Identify which cell holds the provided text, then report its [x, y] central coordinate. 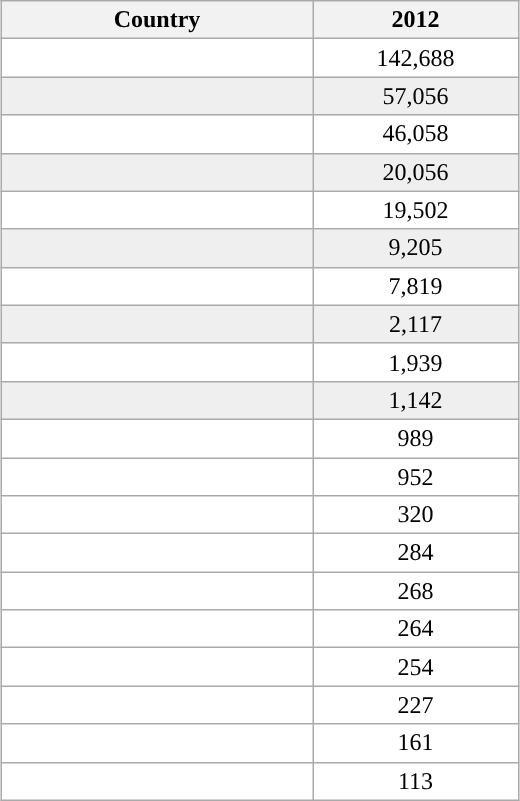
320 [415, 515]
1,939 [415, 362]
284 [415, 553]
7,819 [415, 286]
161 [415, 743]
2012 [415, 20]
57,056 [415, 96]
268 [415, 591]
2,117 [415, 324]
9,205 [415, 248]
989 [415, 438]
254 [415, 667]
142,688 [415, 58]
20,056 [415, 172]
952 [415, 477]
113 [415, 781]
19,502 [415, 210]
46,058 [415, 134]
227 [415, 705]
264 [415, 629]
1,142 [415, 400]
Country [156, 20]
